Detect which cell encompasses the target text, then output its (X, Y) center coordinate. 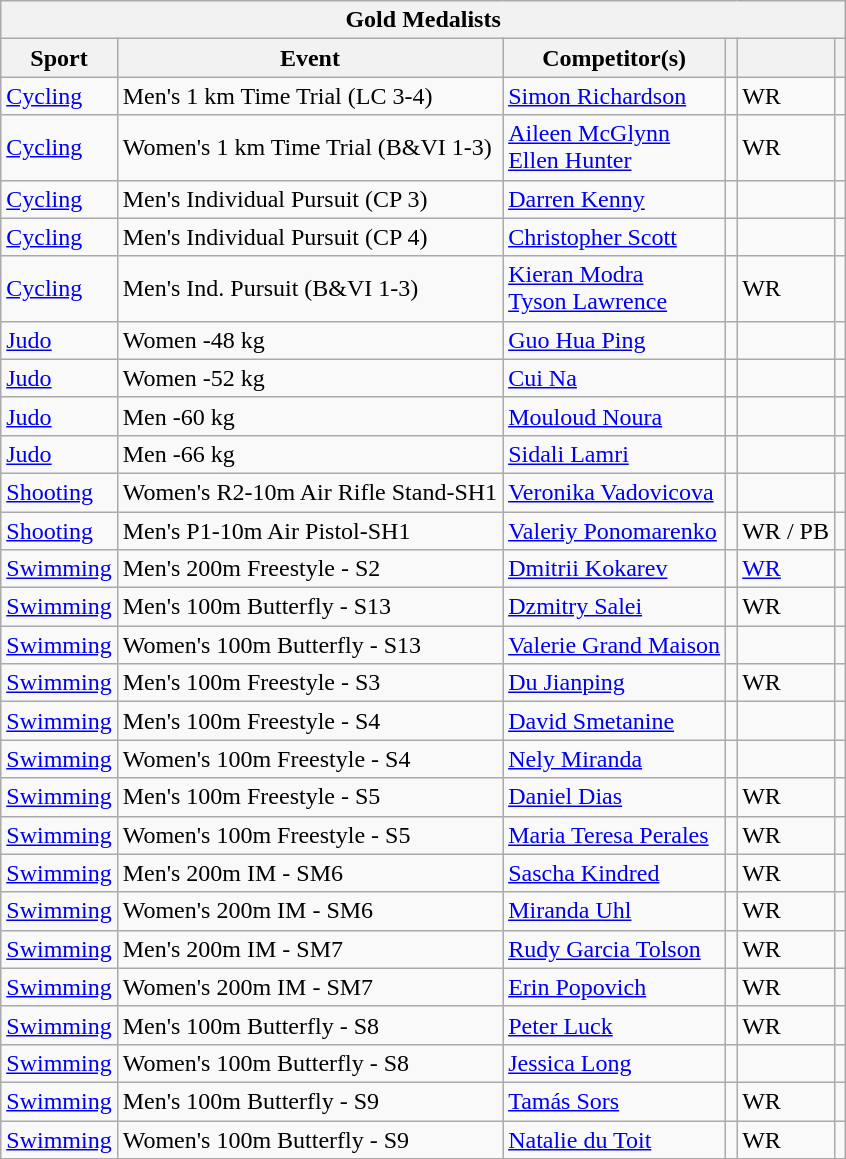
Natalie du Toit (614, 1139)
Darren Kenny (614, 199)
Valeriy Ponomarenko (614, 531)
Men's 100m Freestyle - S4 (310, 721)
Erin Popovich (614, 987)
Dmitrii Kokarev (614, 569)
Men's P1-10m Air Pistol-SH1 (310, 531)
Men -66 kg (310, 454)
Women's R2-10m Air Rifle Stand-SH1 (310, 492)
Women's 100m Butterfly - S9 (310, 1139)
Women's 100m Freestyle - S5 (310, 835)
Guo Hua Ping (614, 340)
Gold Medalists (424, 20)
Tamás Sors (614, 1101)
WR / PB (786, 531)
Women's 100m Butterfly - S13 (310, 645)
Dzmitry Salei (614, 607)
Men's 1 km Time Trial (LC 3-4) (310, 96)
Women's 1 km Time Trial (B&VI 1-3) (310, 148)
Aileen McGlynnEllen Hunter (614, 148)
Women's 200m IM - SM6 (310, 911)
Men's Individual Pursuit (CP 3) (310, 199)
Men's Ind. Pursuit (B&VI 1-3) (310, 288)
Event (310, 58)
Jessica Long (614, 1063)
Men's 200m IM - SM7 (310, 949)
Nely Miranda (614, 759)
Cui Na (614, 378)
Men's 100m Freestyle - S5 (310, 797)
Du Jianping (614, 683)
Sascha Kindred (614, 873)
Valerie Grand Maison (614, 645)
Sport (59, 58)
Veronika Vadovicova (614, 492)
Men's 200m Freestyle - S2 (310, 569)
Men's 100m Butterfly - S8 (310, 1025)
Women's 100m Freestyle - S4 (310, 759)
Men's 200m IM - SM6 (310, 873)
David Smetanine (614, 721)
Men's 100m Butterfly - S13 (310, 607)
Women -52 kg (310, 378)
Women -48 kg (310, 340)
Men -60 kg (310, 416)
Miranda Uhl (614, 911)
Christopher Scott (614, 237)
Men's 100m Freestyle - S3 (310, 683)
Men's 100m Butterfly - S9 (310, 1101)
Peter Luck (614, 1025)
Women's 100m Butterfly - S8 (310, 1063)
Kieran ModraTyson Lawrence (614, 288)
Sidali Lamri (614, 454)
Mouloud Noura (614, 416)
Men's Individual Pursuit (CP 4) (310, 237)
Women's 200m IM - SM7 (310, 987)
Maria Teresa Perales (614, 835)
Competitor(s) (614, 58)
Daniel Dias (614, 797)
Rudy Garcia Tolson (614, 949)
Simon Richardson (614, 96)
